Return the [x, y] coordinate for the center point of the cell that contains the specified text.  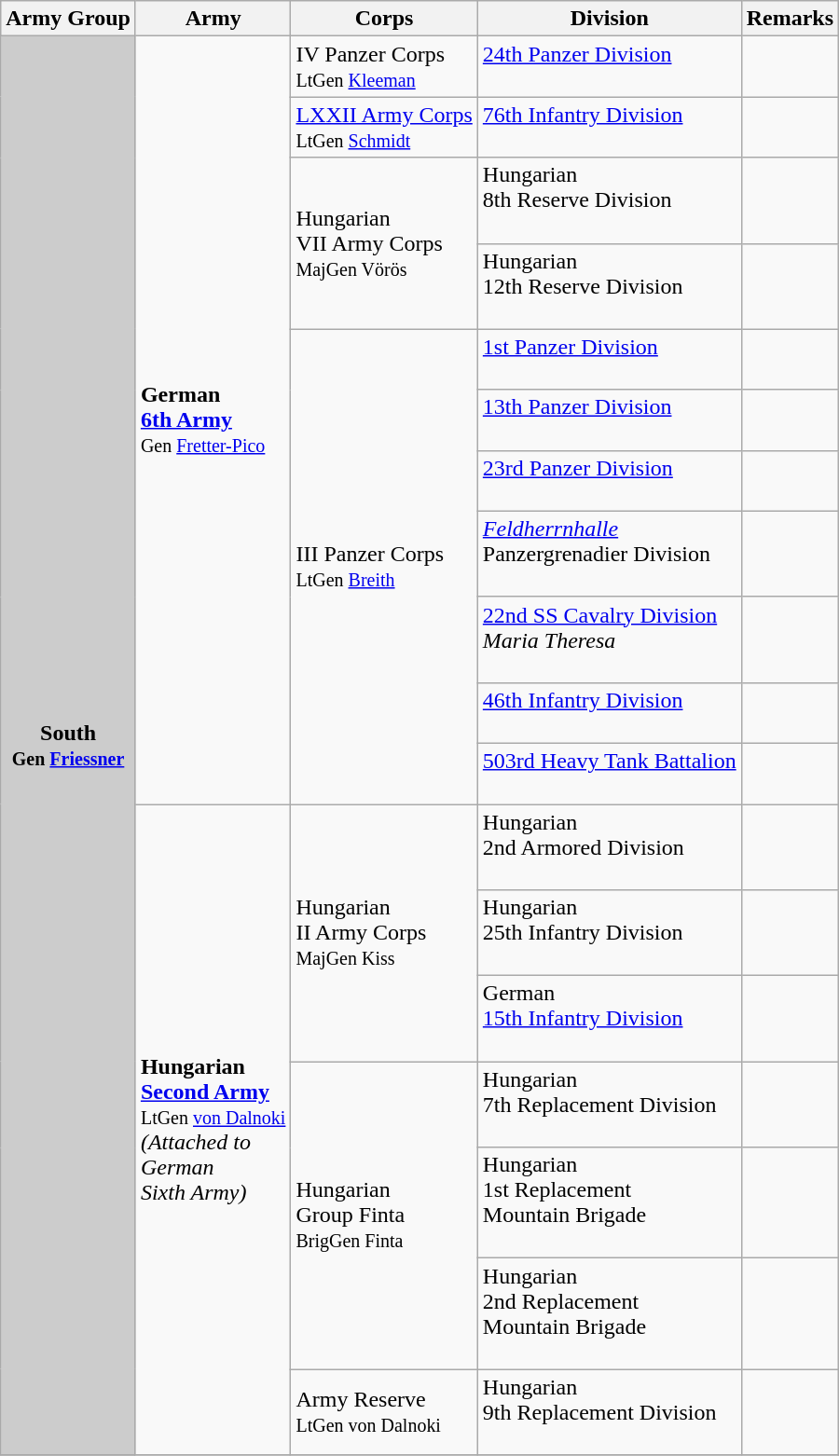
Hungarian8th Reserve Division [610, 200]
Hungarian2nd ReplacementMountain Brigade [610, 1314]
III Panzer CorpsLtGen Breith [384, 567]
Hungarian9th Replacement Division [610, 1412]
1st Panzer Division [610, 360]
Army [213, 19]
Army ReserveLtGen von Dalnoki [384, 1412]
IV Panzer CorpsLtGen Kleeman [384, 67]
Division [610, 19]
HungarianSecond ArmyLtGen von Dalnoki(Attached toGermanSixth Army) [213, 1129]
Corps [384, 19]
Hungarian25th Infantry Division [610, 933]
13th Panzer Division [610, 419]
Army Group [69, 19]
23rd Panzer Division [610, 481]
FeldherrnhallePanzergrenadier Division [610, 554]
24th Panzer Division [610, 67]
Hungarian2nd Armored Division [610, 846]
HungarianII Army CorpsMajGen Kiss [384, 932]
76th Infantry Division [610, 127]
German6th ArmyGen Fretter-Pico [213, 420]
46th Infantry Division [610, 712]
22nd SS Cavalry DivisionMaria Theresa [610, 639]
LXXII Army CorpsLtGen Schmidt [384, 127]
503rd Heavy Tank Battalion [610, 774]
German15th Infantry Division [610, 1019]
HungarianVII Army CorpsMajGen Vörös [384, 243]
Hungarian12th Reserve Division [610, 286]
SouthGen Friessner [69, 746]
Hungarian7th Replacement Division [610, 1105]
HungarianGroup FintaBrigGen Finta [384, 1216]
Hungarian1st ReplacementMountain Brigade [610, 1202]
Remarks [790, 19]
